Detect which cell encompasses the target text, then output its [x, y] center coordinate. 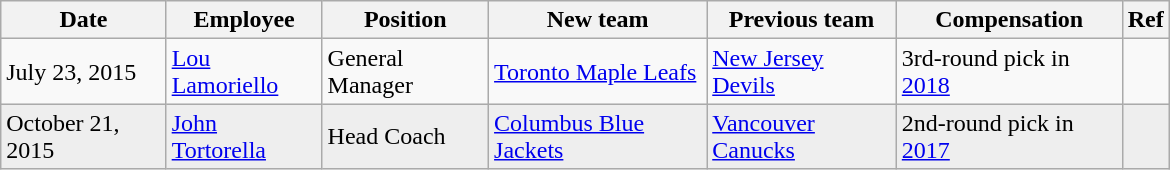
General Manager [405, 72]
Date [84, 20]
Head Coach [405, 136]
Toronto Maple Leafs [598, 72]
Vancouver Canucks [802, 136]
Employee [244, 20]
July 23, 2015 [84, 72]
Position [405, 20]
Columbus Blue Jackets [598, 136]
New team [598, 20]
2nd-round pick in 2017 [1009, 136]
Compensation [1009, 20]
Lou Lamoriello [244, 72]
Previous team [802, 20]
New Jersey Devils [802, 72]
John Tortorella [244, 136]
3rd-round pick in 2018 [1009, 72]
Ref [1146, 20]
October 21, 2015 [84, 136]
